Capture the cell that displays the provided text and extract its (X, Y) central coordinate. 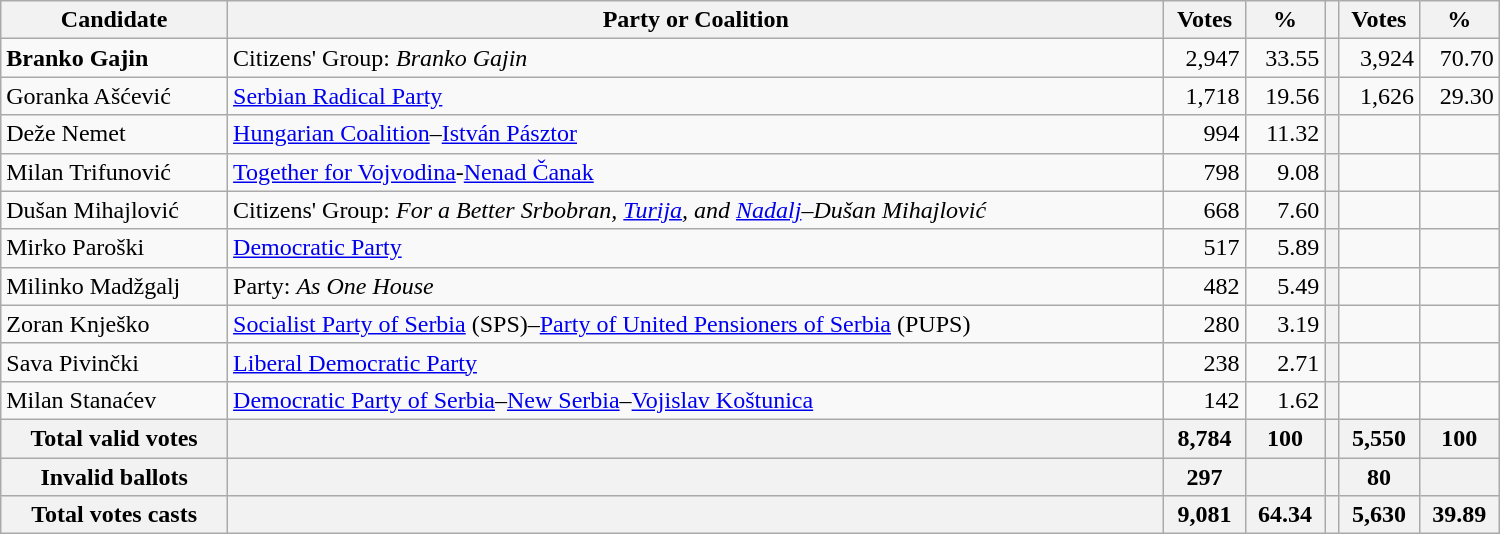
5.89 (1285, 248)
5,550 (1378, 438)
Party: As One House (696, 286)
Milan Trifunović (114, 172)
482 (1204, 286)
Milinko Madžgalj (114, 286)
Deže Nemet (114, 134)
Together for Vojvodina-Nenad Čanak (696, 172)
Milan Stanaćev (114, 400)
517 (1204, 248)
Candidate (114, 20)
Socialist Party of Serbia (SPS)–Party of United Pensioners of Serbia (PUPS) (696, 324)
3.19 (1285, 324)
Zoran Knješko (114, 324)
1,718 (1204, 96)
7.60 (1285, 210)
2.71 (1285, 362)
Mirko Paroški (114, 248)
64.34 (1285, 515)
994 (1204, 134)
238 (1204, 362)
9,081 (1204, 515)
Hungarian Coalition–István Pásztor (696, 134)
Serbian Radical Party (696, 96)
3,924 (1378, 58)
Total valid votes (114, 438)
Branko Gajin (114, 58)
2,947 (1204, 58)
Invalid ballots (114, 477)
297 (1204, 477)
280 (1204, 324)
1,626 (1378, 96)
39.89 (1459, 515)
Citizens' Group: For a Better Srbobran, Turija, and Nadalj–Dušan Mihajlović (696, 210)
Citizens' Group: Branko Gajin (696, 58)
5,630 (1378, 515)
80 (1378, 477)
Democratic Party of Serbia–New Serbia–Vojislav Koštunica (696, 400)
Party or Coalition (696, 20)
70.70 (1459, 58)
Goranka Ašćević (114, 96)
Sava Pivinčki (114, 362)
Dušan Mihajlović (114, 210)
29.30 (1459, 96)
1.62 (1285, 400)
798 (1204, 172)
668 (1204, 210)
33.55 (1285, 58)
5.49 (1285, 286)
Total votes casts (114, 515)
11.32 (1285, 134)
Democratic Party (696, 248)
142 (1204, 400)
8,784 (1204, 438)
19.56 (1285, 96)
9.08 (1285, 172)
Liberal Democratic Party (696, 362)
